Locate the cell with the specified text and output its [X, Y] center coordinate. 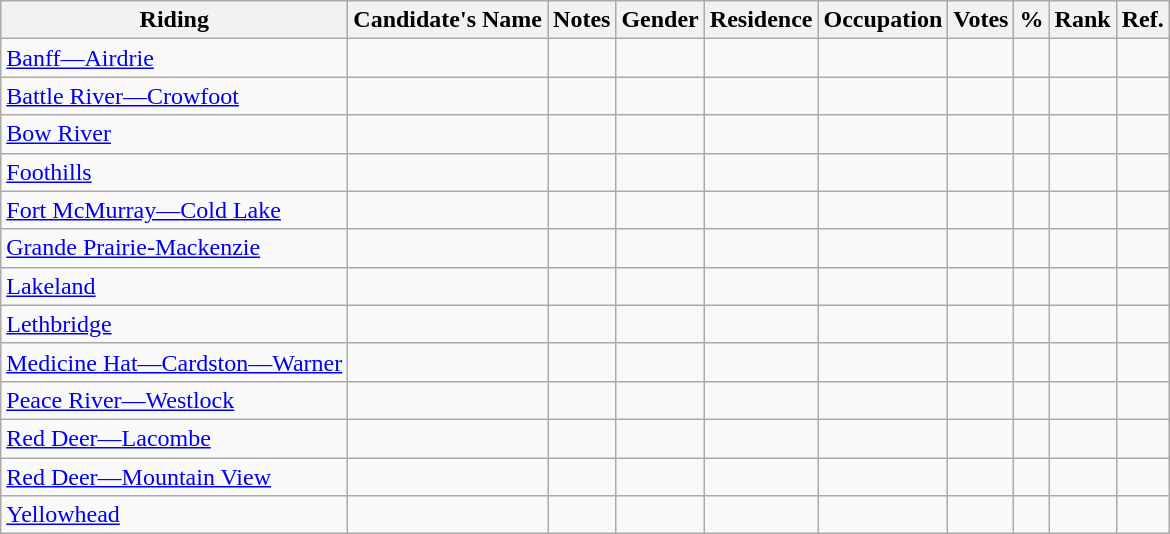
% [1032, 20]
Peace River—Westlock [174, 400]
Medicine Hat—Cardston—Warner [174, 362]
Residence [761, 20]
Fort McMurray—Cold Lake [174, 210]
Yellowhead [174, 515]
Gender [660, 20]
Battle River—Crowfoot [174, 96]
Ref. [1142, 20]
Lethbridge [174, 324]
Red Deer—Lacombe [174, 438]
Bow River [174, 134]
Notes [582, 20]
Red Deer—Mountain View [174, 477]
Lakeland [174, 286]
Grande Prairie-Mackenzie [174, 248]
Foothills [174, 172]
Riding [174, 20]
Rank [1082, 20]
Votes [981, 20]
Occupation [883, 20]
Candidate's Name [448, 20]
Banff—Airdrie [174, 58]
